Locate the cell with the specified text and output its [x, y] center coordinate. 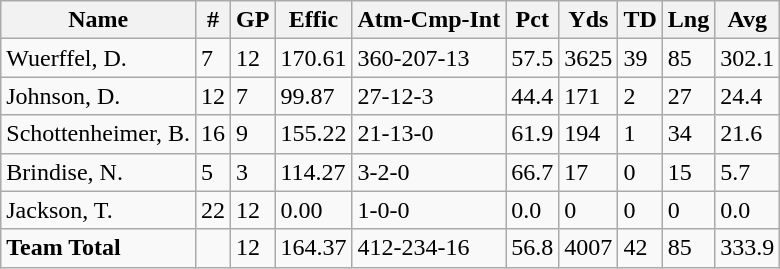
360-207-13 [429, 58]
56.8 [532, 248]
3 [253, 172]
57.5 [532, 58]
21-13-0 [429, 134]
Name [98, 20]
5.7 [748, 172]
# [212, 20]
1 [640, 134]
66.7 [532, 172]
Team Total [98, 248]
Schottenheimer, B. [98, 134]
1-0-0 [429, 210]
3-2-0 [429, 172]
61.9 [532, 134]
Atm-Cmp-Int [429, 20]
Avg [748, 20]
170.61 [314, 58]
15 [688, 172]
39 [640, 58]
21.6 [748, 134]
24.4 [748, 96]
4007 [588, 248]
Johnson, D. [98, 96]
Brindise, N. [98, 172]
Jackson, T. [98, 210]
Lng [688, 20]
27-12-3 [429, 96]
412-234-16 [429, 248]
16 [212, 134]
5 [212, 172]
2 [640, 96]
3625 [588, 58]
27 [688, 96]
17 [588, 172]
114.27 [314, 172]
171 [588, 96]
Pct [532, 20]
155.22 [314, 134]
9 [253, 134]
42 [640, 248]
34 [688, 134]
GP [253, 20]
Effic [314, 20]
Wuerffel, D. [98, 58]
TD [640, 20]
302.1 [748, 58]
44.4 [532, 96]
99.87 [314, 96]
22 [212, 210]
164.37 [314, 248]
194 [588, 134]
0.00 [314, 210]
Yds [588, 20]
333.9 [748, 248]
